Search for the cell housing the specified text and yield its (X, Y) center coordinate. 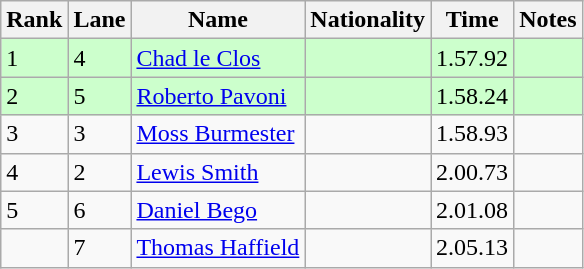
Lane (100, 20)
Chad le Clos (218, 58)
Moss Burmester (218, 134)
1.58.24 (472, 96)
1.57.92 (472, 58)
Roberto Pavoni (218, 96)
2.00.73 (472, 172)
Thomas Haffield (218, 248)
Rank (34, 20)
Notes (548, 20)
1 (34, 58)
Nationality (368, 20)
Lewis Smith (218, 172)
Daniel Bego (218, 210)
7 (100, 248)
2.01.08 (472, 210)
Name (218, 20)
2.05.13 (472, 248)
1.58.93 (472, 134)
Time (472, 20)
6 (100, 210)
